Capture the cell that displays the provided text and extract its [x, y] central coordinate. 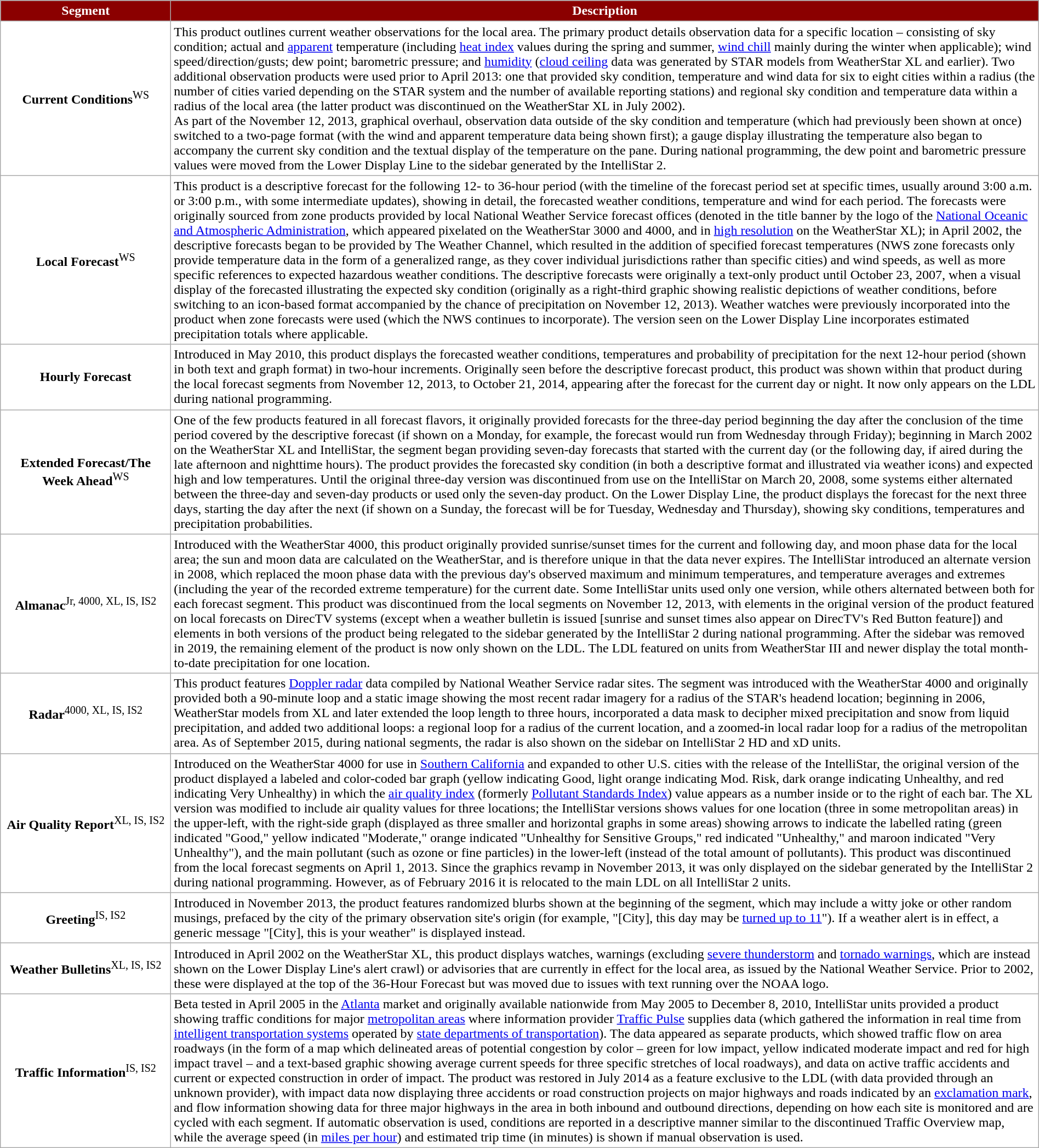
Hourly Forecast [85, 377]
Radar4000, XL, IS, IS2 [85, 713]
Traffic InformationIS, IS2 [85, 1070]
Air Quality ReportXL, IS, IS2 [85, 823]
Weather BulletinsXL, IS, IS2 [85, 968]
Segment [85, 11]
Extended Forecast/The Week AheadWS [85, 471]
Description [605, 11]
Local ForecastWS [85, 260]
GreetingIS, IS2 [85, 918]
Current ConditionsWS [85, 99]
AlmanacJr, 4000, XL, IS, IS2 [85, 604]
